Provide the (x, y) coordinate of the cell's center where the given text is located.  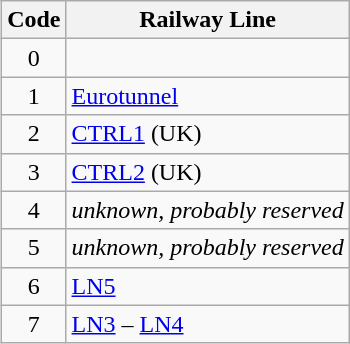
Railway Line (208, 20)
CTRL1 (UK) (208, 134)
LN3 – LN4 (208, 324)
Eurotunnel (208, 96)
2 (34, 134)
6 (34, 286)
LN5 (208, 286)
3 (34, 172)
0 (34, 58)
7 (34, 324)
5 (34, 248)
CTRL2 (UK) (208, 172)
Code (34, 20)
4 (34, 210)
1 (34, 96)
